Locate the cell with the specified text and output its [x, y] center coordinate. 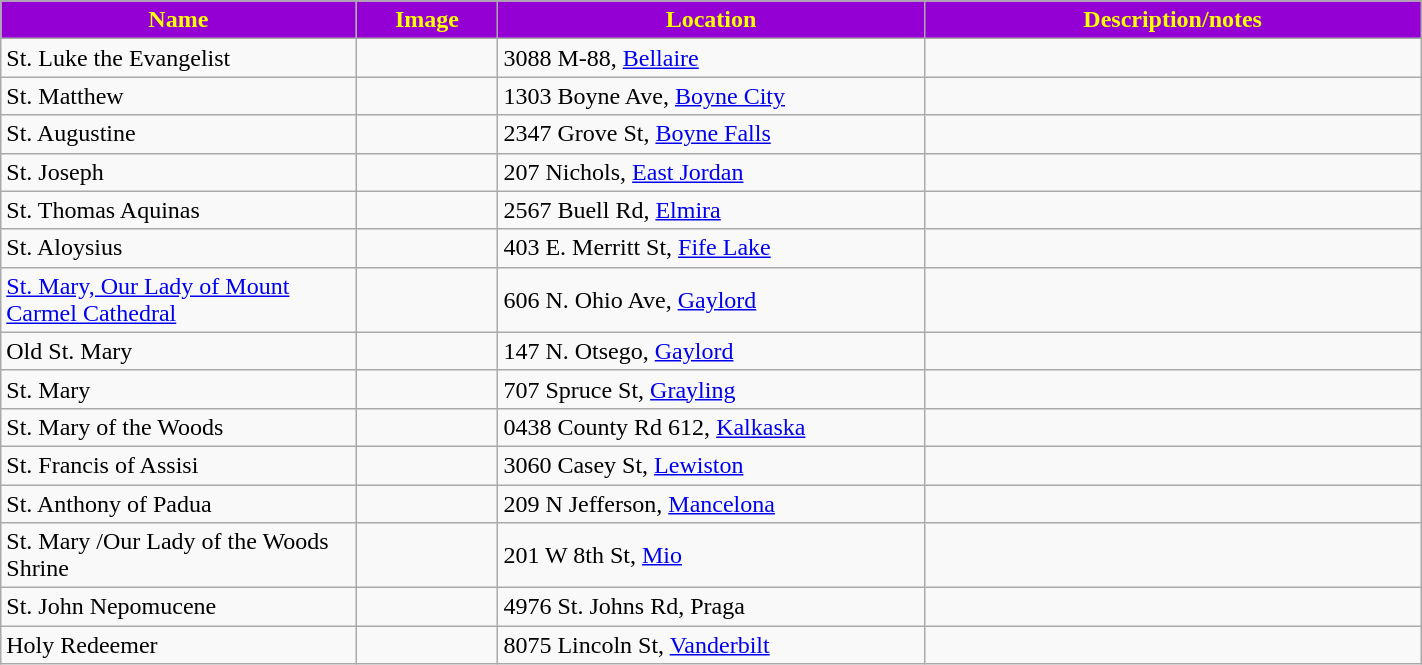
St. Joseph [178, 172]
403 E. Merritt St, Fife Lake [711, 248]
St. Aloysius [178, 248]
707 Spruce St, Grayling [711, 389]
147 N. Otsego, Gaylord [711, 351]
0438 County Rd 612, Kalkaska [711, 427]
606 N. Ohio Ave, Gaylord [711, 300]
8075 Lincoln St, Vanderbilt [711, 645]
4976 St. Johns Rd, Praga [711, 607]
2347 Grove St, Boyne Falls [711, 134]
St. Thomas Aquinas [178, 210]
St. John Nepomucene [178, 607]
St. Mary of the Woods [178, 427]
St. Francis of Assisi [178, 465]
207 Nichols, East Jordan [711, 172]
Description/notes [1172, 20]
3060 Casey St, Lewiston [711, 465]
Holy Redeemer [178, 645]
Location [711, 20]
Image [427, 20]
1303 Boyne Ave, Boyne City [711, 96]
St. Matthew [178, 96]
St. Mary /Our Lady of the Woods Shrine [178, 556]
Name [178, 20]
209 N Jefferson, Mancelona [711, 503]
St. Augustine [178, 134]
St. Luke the Evangelist [178, 58]
St. Mary, Our Lady of Mount Carmel Cathedral [178, 300]
St. Mary [178, 389]
St. Anthony of Padua [178, 503]
201 W 8th St, Mio [711, 556]
2567 Buell Rd, Elmira [711, 210]
Old St. Mary [178, 351]
3088 M-88, Bellaire [711, 58]
